Provide the [x, y] coordinate of the cell's center where the given text is located.  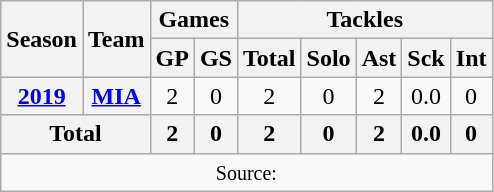
Solo [328, 58]
2019 [42, 96]
Team [116, 39]
Sck [426, 58]
Source: [246, 172]
GP [172, 58]
Ast [379, 58]
GS [216, 58]
Tackles [364, 20]
Season [42, 39]
MIA [116, 96]
Int [471, 58]
Games [194, 20]
